Capture the cell that displays the provided text and extract its (X, Y) central coordinate. 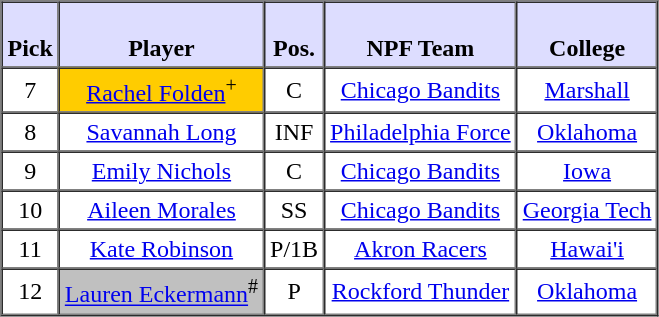
Aileen Morales (162, 210)
Rachel Folden+ (162, 90)
INF (294, 132)
Rockford Thunder (420, 292)
Pos. (294, 35)
Iowa (588, 172)
Marshall (588, 90)
P (294, 292)
Savannah Long (162, 132)
Player (162, 35)
P/1B (294, 250)
Georgia Tech (588, 210)
10 (30, 210)
Akron Racers (420, 250)
Emily Nichols (162, 172)
Philadelphia Force (420, 132)
SS (294, 210)
College (588, 35)
Lauren Eckermann# (162, 292)
Pick (30, 35)
NPF Team (420, 35)
11 (30, 250)
9 (30, 172)
12 (30, 292)
7 (30, 90)
Kate Robinson (162, 250)
8 (30, 132)
Hawai'i (588, 250)
